Output the [X, Y] coordinate of the center of the cell containing the given text.  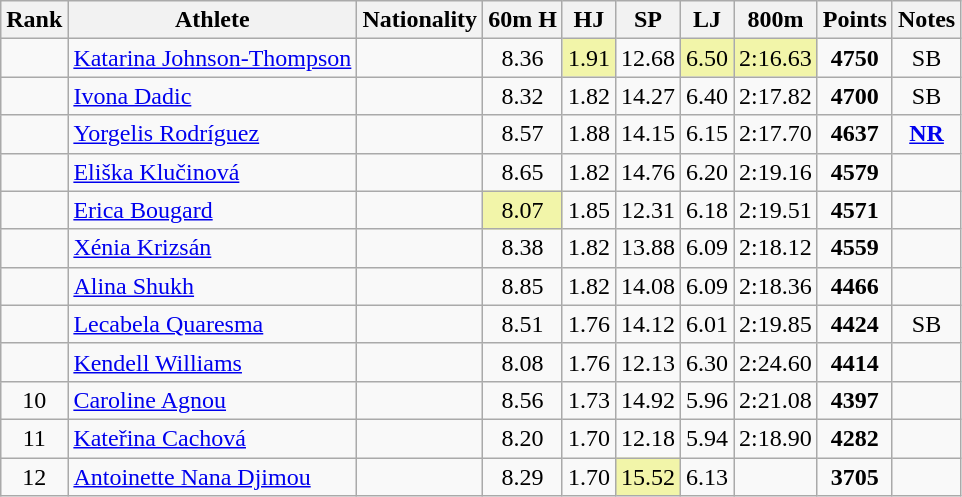
1.85 [588, 210]
8.85 [523, 286]
Athlete [212, 20]
SP [648, 20]
6.15 [706, 134]
Caroline Agnou [212, 400]
8.57 [523, 134]
8.36 [523, 58]
2:19.85 [776, 324]
4571 [854, 210]
2:19.51 [776, 210]
2:17.82 [776, 96]
Lecabela Quaresma [212, 324]
Erica Bougard [212, 210]
4637 [854, 134]
4414 [854, 362]
4579 [854, 172]
Rank [34, 20]
2:21.08 [776, 400]
6.18 [706, 210]
8.65 [523, 172]
4397 [854, 400]
60m H [523, 20]
14.12 [648, 324]
2:19.16 [776, 172]
14.27 [648, 96]
14.08 [648, 286]
6.30 [706, 362]
1.73 [588, 400]
10 [34, 400]
4424 [854, 324]
2:18.12 [776, 248]
8.38 [523, 248]
5.96 [706, 400]
Ivona Dadic [212, 96]
2:24.60 [776, 362]
Notes [926, 20]
11 [34, 438]
12.13 [648, 362]
800m [776, 20]
Kateřina Cachová [212, 438]
Alina Shukh [212, 286]
1.91 [588, 58]
12.18 [648, 438]
6.40 [706, 96]
LJ [706, 20]
3705 [854, 477]
2:18.36 [776, 286]
Yorgelis Rodríguez [212, 134]
2:16.63 [776, 58]
Eliška Klučinová [212, 172]
8.20 [523, 438]
8.56 [523, 400]
8.51 [523, 324]
1.88 [588, 134]
2:18.90 [776, 438]
4700 [854, 96]
8.08 [523, 362]
6.13 [706, 477]
2:17.70 [776, 134]
NR [926, 134]
6.20 [706, 172]
Kendell Williams [212, 362]
6.50 [706, 58]
Points [854, 20]
8.29 [523, 477]
4282 [854, 438]
4559 [854, 248]
5.94 [706, 438]
6.01 [706, 324]
13.88 [648, 248]
HJ [588, 20]
Nationality [420, 20]
15.52 [648, 477]
Katarina Johnson-Thompson [212, 58]
14.15 [648, 134]
14.76 [648, 172]
12 [34, 477]
8.07 [523, 210]
Xénia Krizsán [212, 248]
8.32 [523, 96]
4750 [854, 58]
4466 [854, 286]
14.92 [648, 400]
12.31 [648, 210]
12.68 [648, 58]
Antoinette Nana Djimou [212, 477]
